Capture the cell that displays the provided text and extract its (X, Y) central coordinate. 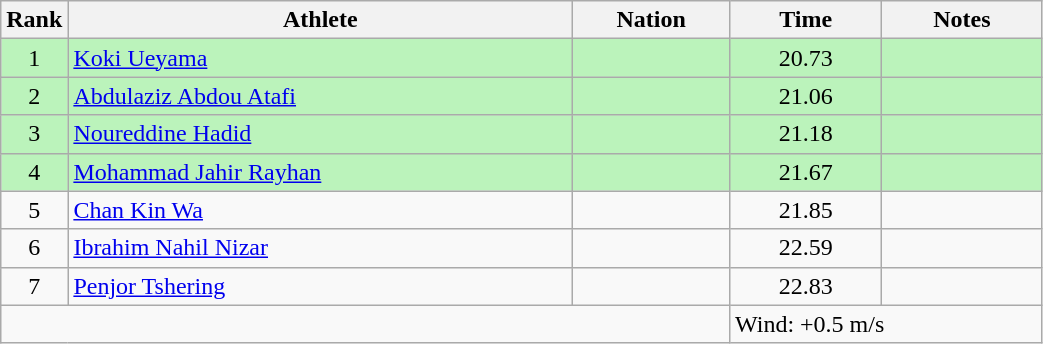
Time (805, 20)
Abdulaziz Abdou Atafi (320, 96)
Wind: +0.5 m/s (886, 324)
21.18 (805, 134)
Chan Kin Wa (320, 210)
Mohammad Jahir Rayhan (320, 172)
Noureddine Hadid (320, 134)
5 (34, 210)
Nation (652, 20)
Notes (962, 20)
21.67 (805, 172)
22.83 (805, 286)
21.85 (805, 210)
3 (34, 134)
1 (34, 58)
Koki Ueyama (320, 58)
Rank (34, 20)
22.59 (805, 248)
21.06 (805, 96)
Penjor Tshering (320, 286)
20.73 (805, 58)
Ibrahim Nahil Nizar (320, 248)
6 (34, 248)
7 (34, 286)
Athlete (320, 20)
4 (34, 172)
2 (34, 96)
